Extract the [x, y] coordinate from the center of the cell holding the provided text.  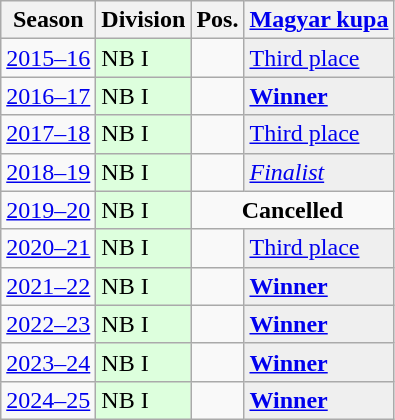
Magyar kupa [319, 20]
2018–19 [48, 172]
2022–23 [48, 324]
Division [144, 20]
2023–24 [48, 362]
2015–16 [48, 58]
2021–22 [48, 286]
2020–21 [48, 248]
Pos. [218, 20]
2016–17 [48, 96]
Cancelled [292, 210]
2019–20 [48, 210]
2024–25 [48, 400]
Finalist [319, 172]
Season [48, 20]
2017–18 [48, 134]
